Return [X, Y] of the center of cell containing provided text 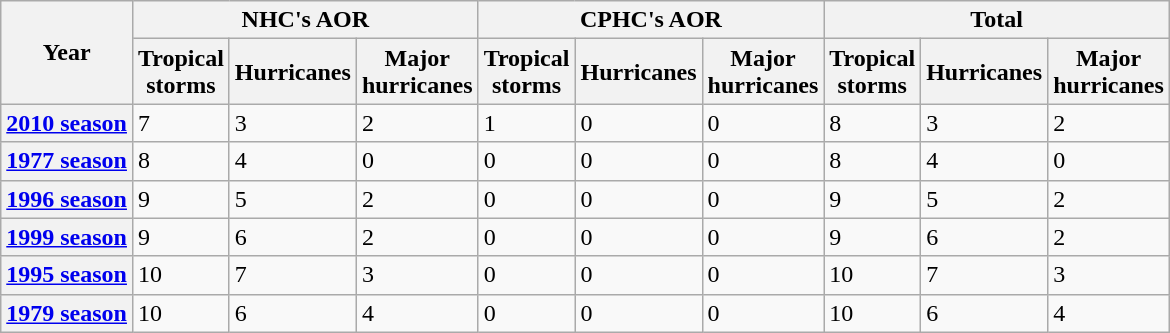
2010 season [67, 123]
1979 season [67, 313]
CPHC's AOR [651, 20]
Total [997, 20]
1996 season [67, 199]
NHC's AOR [305, 20]
1995 season [67, 275]
1977 season [67, 161]
1 [526, 123]
1999 season [67, 237]
Year [67, 52]
